Provide the [X, Y] coordinate of the cell's center where the given text is located.  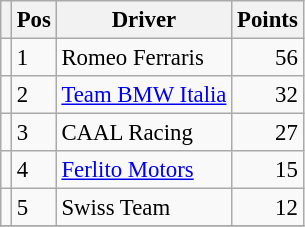
5 [34, 208]
12 [268, 208]
Points [268, 20]
CAAL Racing [144, 133]
27 [268, 133]
3 [34, 133]
Driver [144, 20]
Swiss Team [144, 208]
4 [34, 170]
15 [268, 170]
1 [34, 58]
2 [34, 95]
Ferlito Motors [144, 170]
32 [268, 95]
56 [268, 58]
Pos [34, 20]
Romeo Ferraris [144, 58]
Team BMW Italia [144, 95]
